Scan for the cell matching the given text and deliver its [X, Y] coordinate at center. 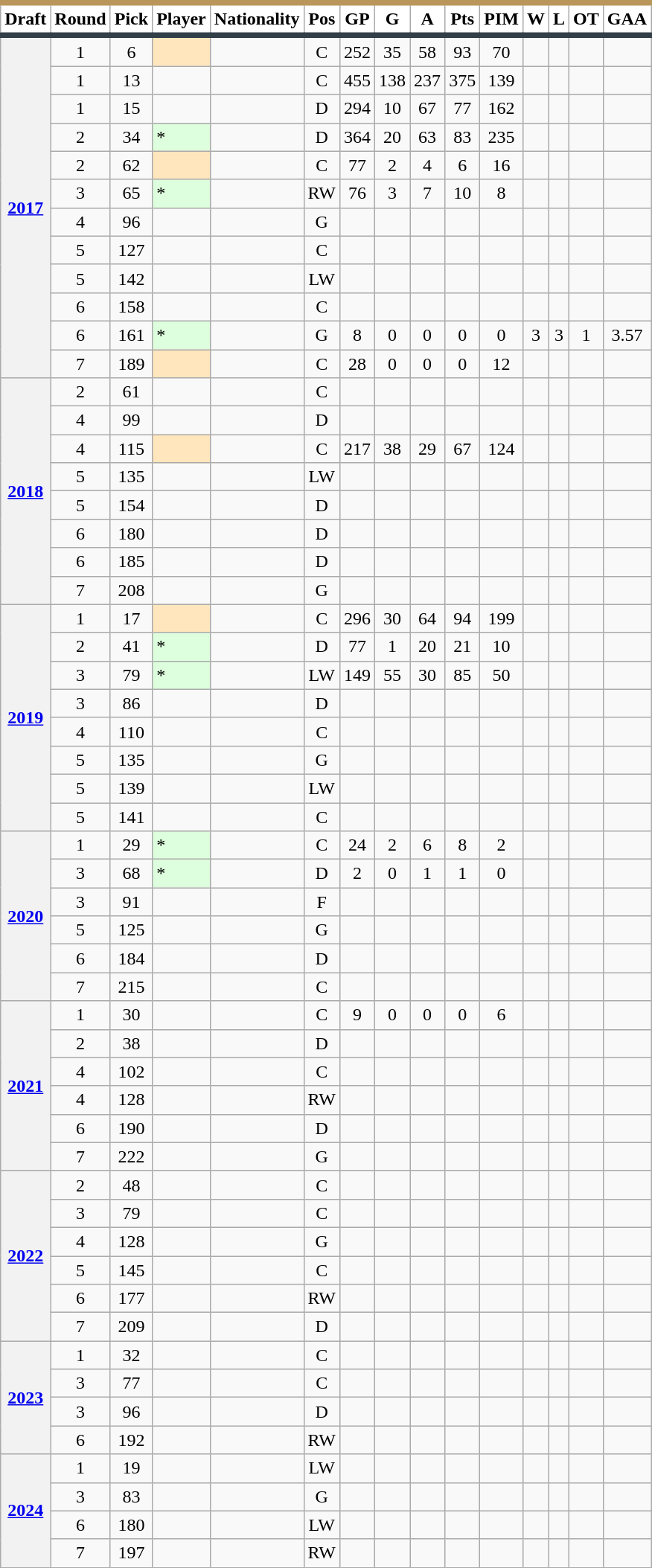
85 [463, 675]
199 [502, 618]
209 [131, 1327]
149 [357, 675]
189 [131, 364]
OT [587, 19]
15 [131, 109]
184 [131, 959]
142 [131, 278]
215 [131, 987]
154 [131, 505]
125 [131, 930]
Round [80, 19]
9 [357, 1015]
16 [502, 165]
12 [502, 364]
294 [357, 109]
64 [427, 618]
24 [357, 845]
190 [131, 1128]
Draft [25, 19]
141 [131, 816]
21 [463, 647]
55 [393, 675]
Pick [131, 19]
19 [131, 1468]
76 [357, 193]
102 [131, 1072]
145 [131, 1270]
F [322, 902]
68 [131, 874]
50 [502, 675]
2020 [25, 916]
70 [502, 51]
65 [131, 193]
364 [357, 137]
192 [131, 1440]
58 [427, 51]
32 [131, 1355]
28 [357, 364]
W [536, 19]
296 [357, 618]
34 [131, 137]
17 [131, 618]
GAA [627, 19]
48 [131, 1185]
2019 [25, 717]
110 [131, 732]
455 [357, 80]
Player [182, 19]
41 [131, 647]
61 [131, 392]
93 [463, 51]
GP [357, 19]
Nationality [257, 19]
62 [131, 165]
2017 [25, 207]
138 [393, 80]
91 [131, 902]
124 [502, 449]
2021 [25, 1086]
35 [393, 51]
3.57 [627, 335]
252 [357, 51]
2018 [25, 491]
208 [131, 590]
235 [502, 137]
375 [463, 80]
Pos [322, 19]
99 [131, 420]
Pts [463, 19]
L [558, 19]
177 [131, 1299]
127 [131, 250]
162 [502, 109]
217 [357, 449]
13 [131, 80]
PIM [502, 19]
197 [131, 1553]
185 [131, 562]
63 [427, 137]
161 [131, 335]
2024 [25, 1511]
115 [131, 449]
86 [131, 703]
158 [131, 307]
94 [463, 618]
222 [131, 1156]
2023 [25, 1398]
2022 [25, 1255]
A [427, 19]
237 [427, 80]
